Capture the cell that displays the provided text and extract its [x, y] central coordinate. 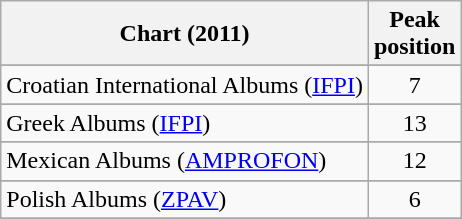
12 [414, 161]
Chart (2011) [185, 34]
Croatian International Albums (IFPI) [185, 85]
Mexican Albums (AMPROFON) [185, 161]
Peakposition [414, 34]
7 [414, 85]
Polish Albums (ZPAV) [185, 199]
6 [414, 199]
13 [414, 123]
Greek Albums (IFPI) [185, 123]
